Locate the cell with the specified text and output its [X, Y] center coordinate. 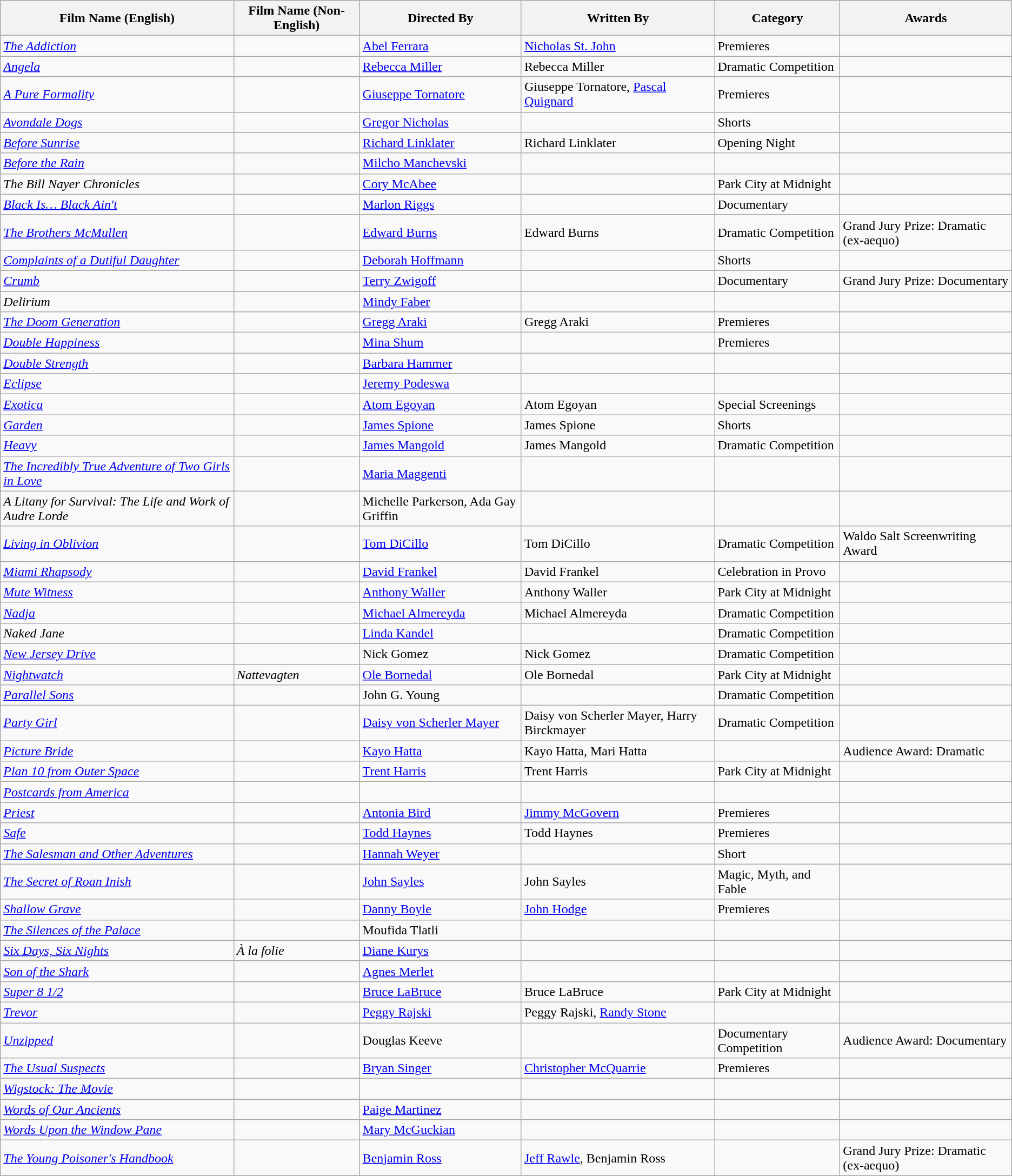
Black Is… Black Ain't [117, 204]
Peggy Rajski, Randy Stone [617, 1012]
Crumb [117, 281]
Mindy Faber [440, 301]
Marlon Riggs [440, 204]
Benjamin Ross [440, 1158]
Opening Night [777, 143]
Unzipped [117, 1040]
Agnes Merlet [440, 971]
Miami Rhapsody [117, 572]
Words of Our Ancients [117, 1109]
Trevor [117, 1012]
Antonia Bird [440, 813]
Jeff Rawle, Benjamin Ross [617, 1158]
Written By [617, 18]
Naked Jane [117, 633]
Before Sunrise [117, 143]
Film Name (English) [117, 18]
Awards [926, 18]
Milcho Manchevski [440, 163]
Giuseppe Tornatore, Pascal Quignard [617, 94]
Eclipse [117, 384]
Peggy Rajski [440, 1012]
Jimmy McGovern [617, 813]
Parallel Sons [117, 695]
The Silences of the Palace [117, 930]
Hannah Weyer [440, 854]
New Jersey Drive [117, 654]
Mute Witness [117, 592]
Daisy von Scherler Mayer [440, 723]
Nattevagten [296, 674]
Douglas Keeve [440, 1040]
Nadja [117, 613]
Celebration in Provo [777, 572]
Safe [117, 833]
Avondale Dogs [117, 122]
Mary McGuckian [440, 1130]
Double Strength [117, 363]
Exotica [117, 404]
The Bill Nayer Chronicles [117, 184]
The Salesman and Other Adventures [117, 854]
Abel Ferrara [440, 46]
Wigstock: The Movie [117, 1089]
Danny Boyle [440, 909]
Terry Zwigoff [440, 281]
Party Girl [117, 723]
Daisy von Scherler Mayer, Harry Birckmayer [617, 723]
Moufida Tlatli [440, 930]
A Pure Formality [117, 94]
Special Screenings [777, 404]
Kayo Hatta [440, 751]
Bryan Singer [440, 1068]
Giuseppe Tornatore [440, 94]
Living in Oblivion [117, 544]
Super 8 1/2 [117, 992]
Nightwatch [117, 674]
Documentary Competition [777, 1040]
Kayo Hatta, Mari Hatta [617, 751]
Film Name (Non-English) [296, 18]
Postcards from America [117, 792]
Picture Bride [117, 751]
Garden [117, 425]
The Brothers McMullen [117, 232]
Waldo Salt Screenwriting Award [926, 544]
Double Happiness [117, 343]
Nicholas St. John [617, 46]
Christopher McQuarrie [617, 1068]
Linda Kandel [440, 633]
Paige Martinez [440, 1109]
The Incredibly True Adventure of Two Girls in Love [117, 474]
Maria Maggenti [440, 474]
Cory McAbee [440, 184]
Priest [117, 813]
Mina Shum [440, 343]
Heavy [117, 446]
Deborah Hoffmann [440, 260]
Words Upon the Window Pane [117, 1130]
Michelle Parkerson, Ada Gay Griffin [440, 508]
Magic, Myth, and Fable [777, 881]
Plan 10 from Outer Space [117, 772]
À la folie [296, 951]
The Addiction [117, 46]
Short [777, 854]
Category [777, 18]
The Secret of Roan Inish [117, 881]
The Usual Suspects [117, 1068]
Son of the Shark [117, 971]
Gregor Nicholas [440, 122]
John G. Young [440, 695]
Angela [117, 67]
The Doom Generation [117, 322]
Diane Kurys [440, 951]
Jeremy Podeswa [440, 384]
Before the Rain [117, 163]
Six Days, Six Nights [117, 951]
Barbara Hammer [440, 363]
John Hodge [617, 909]
Grand Jury Prize: Documentary [926, 281]
Directed By [440, 18]
The Young Poisoner's Handbook [117, 1158]
Delirium [117, 301]
Complaints of a Dutiful Daughter [117, 260]
Shallow Grave [117, 909]
A Litany for Survival: The Life and Work of Audre Lorde [117, 508]
Audience Award: Dramatic [926, 751]
Audience Award: Documentary [926, 1040]
